Return the (x, y) coordinate for the center point of the cell that contains the specified text.  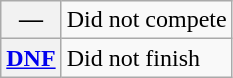
Did not finish (146, 58)
Did not compete (146, 20)
DNF (31, 58)
— (31, 20)
